Locate the cell with the specified text and output its [x, y] center coordinate. 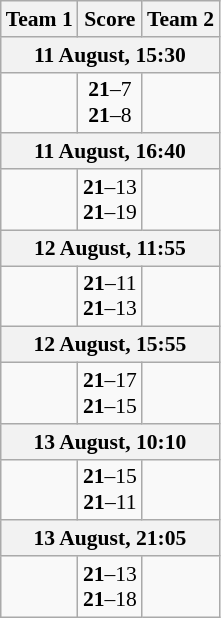
Team 2 [180, 19]
13 August, 10:10 [110, 442]
Score [110, 19]
13 August, 21:05 [110, 539]
21–1721–15 [110, 394]
21–1121–13 [110, 296]
12 August, 11:55 [110, 248]
Team 1 [40, 19]
21–721–8 [110, 102]
21–1521–11 [110, 490]
21–1321–19 [110, 200]
21–1321–18 [110, 586]
12 August, 15:55 [110, 345]
11 August, 15:30 [110, 55]
11 August, 16:40 [110, 152]
